Search for the cell housing the specified text and yield its [x, y] center coordinate. 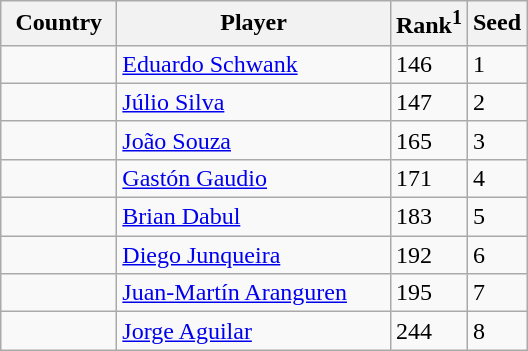
6 [496, 255]
192 [428, 255]
5 [496, 217]
165 [428, 140]
Eduardo Schwank [254, 64]
3 [496, 140]
244 [428, 331]
195 [428, 293]
1 [496, 64]
Jorge Aguilar [254, 331]
João Souza [254, 140]
Diego Junqueira [254, 255]
2 [496, 102]
146 [428, 64]
Rank1 [428, 24]
4 [496, 178]
7 [496, 293]
Seed [496, 24]
183 [428, 217]
Player [254, 24]
Country [59, 24]
171 [428, 178]
Juan-Martín Aranguren [254, 293]
Brian Dabul [254, 217]
Gastón Gaudio [254, 178]
8 [496, 331]
147 [428, 102]
Júlio Silva [254, 102]
